From the cell containing the given text, extract its center point as (X, Y) coordinate. 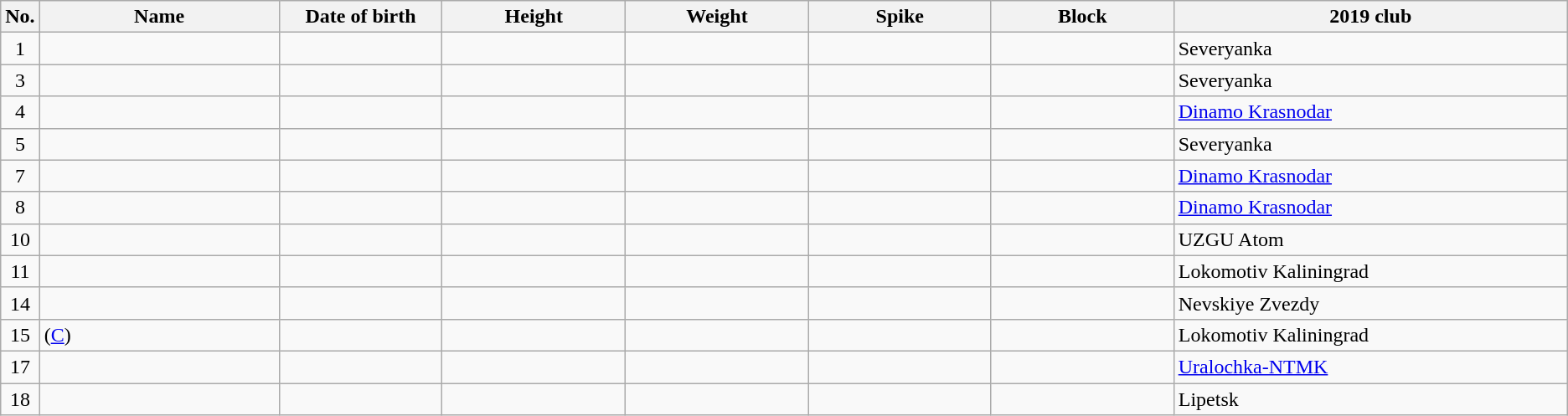
7 (20, 176)
4 (20, 112)
Date of birth (360, 17)
3 (20, 80)
8 (20, 208)
Weight (717, 17)
(C) (159, 335)
UZGU Atom (1370, 239)
14 (20, 303)
17 (20, 367)
Uralochka-NTMK (1370, 367)
5 (20, 144)
No. (20, 17)
10 (20, 239)
1 (20, 49)
11 (20, 271)
Lipetsk (1370, 399)
2019 club (1370, 17)
Nevskiye Zvezdy (1370, 303)
Block (1082, 17)
Name (159, 17)
Spike (900, 17)
18 (20, 399)
15 (20, 335)
Height (534, 17)
